Locate the cell with the specified text and output its [X, Y] center coordinate. 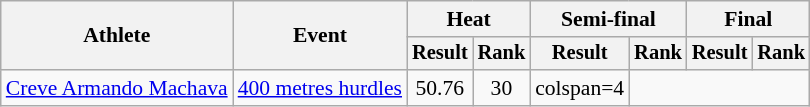
Heat [468, 19]
30 [502, 88]
50.76 [440, 88]
Final [748, 19]
Event [320, 36]
Creve Armando Machava [117, 88]
Semi-final [608, 19]
Athlete [117, 36]
400 metres hurdles [320, 88]
colspan=4 [580, 88]
